Determine the (X, Y) coordinate at the center of the cell enclosing the given text.  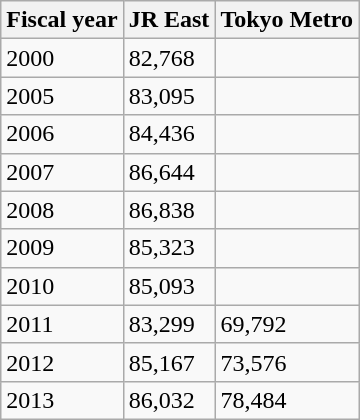
86,032 (169, 400)
2011 (62, 324)
2012 (62, 362)
82,768 (169, 58)
2006 (62, 134)
2005 (62, 96)
2010 (62, 286)
85,167 (169, 362)
2013 (62, 400)
2009 (62, 248)
Tokyo Metro (287, 20)
Fiscal year (62, 20)
85,093 (169, 286)
84,436 (169, 134)
86,838 (169, 210)
86,644 (169, 172)
85,323 (169, 248)
JR East (169, 20)
2000 (62, 58)
73,576 (287, 362)
2007 (62, 172)
78,484 (287, 400)
2008 (62, 210)
69,792 (287, 324)
83,299 (169, 324)
83,095 (169, 96)
